Provide the (X, Y) coordinate of the cell's center where the given text is located.  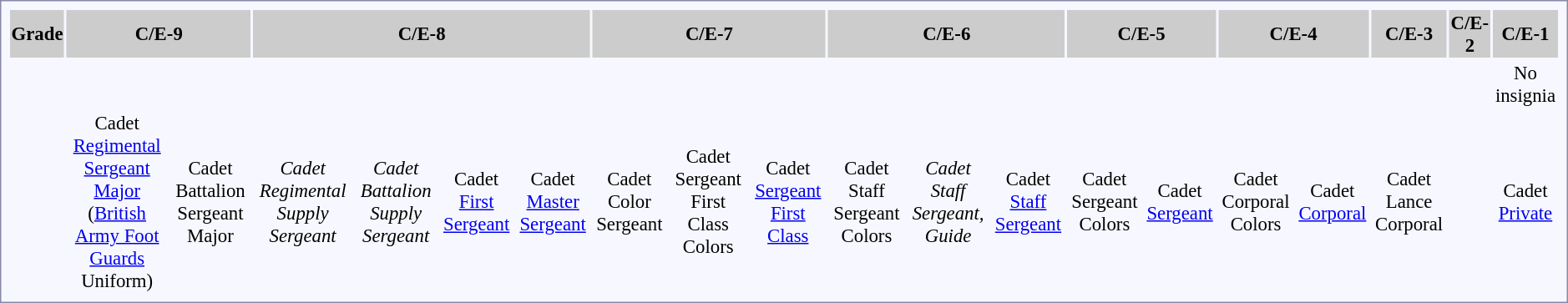
No insignia (1525, 83)
Cadet Sergeant First Class (788, 202)
Cadet Lance Corporal (1409, 202)
Cadet Regimental Supply Sergeant (303, 202)
Cadet Sergeant First Class Colors (708, 202)
Cadet Battalion Supply Sergeant (396, 202)
Cadet Regimental Sergeant Major(British Army Foot Guards Uniform) (117, 202)
Cadet Corporal (1333, 202)
C/E-6 (947, 33)
Cadet Private (1525, 202)
Cadet Color Sergeant (630, 202)
Cadet Master Sergeant (553, 202)
C/E-2 (1469, 33)
C/E-7 (710, 33)
Grade (37, 33)
Cadet Corporal Colors (1256, 202)
C/E-3 (1409, 33)
C/E-4 (1294, 33)
Cadet First Sergeant (477, 202)
C/E-8 (422, 33)
Cadet Battalion Sergeant Major (210, 202)
C/E-5 (1141, 33)
C/E-1 (1525, 33)
Cadet Staff Sergeant (1028, 202)
Cadet Sergeant Colors (1104, 202)
Cadet Staff Sergeant Colors (867, 202)
Cadet Staff Sergeant, Guide (948, 202)
C/E-9 (159, 33)
Cadet Sergeant (1179, 202)
